Pinpoint the cell where the given text exists, returning its [X, Y] midpoint coordinate. 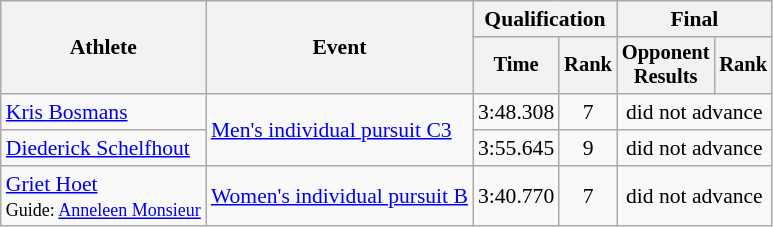
Athlete [104, 48]
3:48.308 [516, 112]
Event [340, 48]
Final [694, 19]
3:40.770 [516, 196]
OpponentResults [666, 66]
Griet HoetGuide: Anneleen Monsieur [104, 196]
Kris Bosmans [104, 112]
Time [516, 66]
Men's individual pursuit C3 [340, 130]
9 [588, 148]
Women's individual pursuit B [340, 196]
3:55.645 [516, 148]
Diederick Schelfhout [104, 148]
Qualification [545, 19]
